Output the (x, y) coordinate of the center of the cell containing the given text.  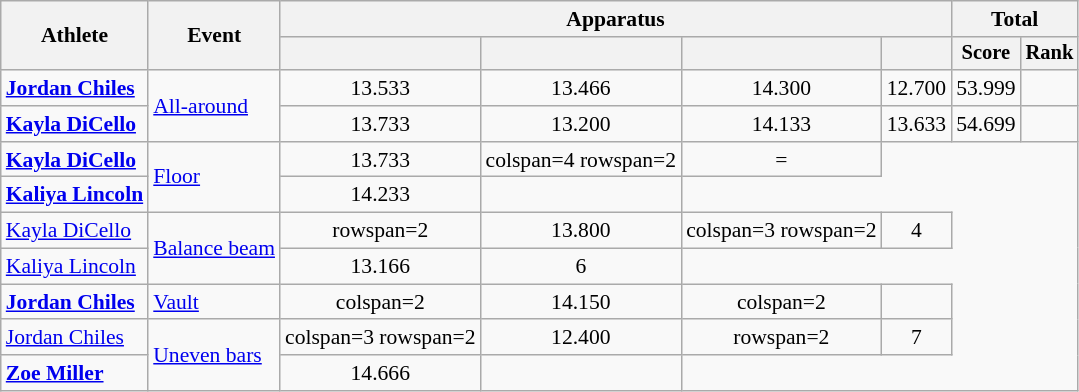
53.999 (986, 88)
12.700 (916, 88)
Zoe Miller (74, 373)
Balance beam (214, 248)
Uneven bars (214, 356)
Athlete (74, 36)
Apparatus (616, 19)
54.699 (986, 124)
14.150 (582, 302)
colspan=4 rowspan=2 (582, 160)
13.200 (582, 124)
13.800 (582, 231)
Total (1014, 19)
6 (582, 267)
12.400 (582, 338)
Floor (214, 178)
14.666 (380, 373)
13.166 (380, 267)
4 (916, 231)
13.466 (582, 88)
All-around (214, 106)
Rank (1050, 54)
Vault (214, 302)
13.633 (916, 124)
7 (916, 338)
= (782, 160)
14.300 (782, 88)
Event (214, 36)
14.133 (782, 124)
Score (986, 54)
13.533 (380, 88)
14.233 (380, 195)
